From the cell containing the given text, extract its center point as [X, Y] coordinate. 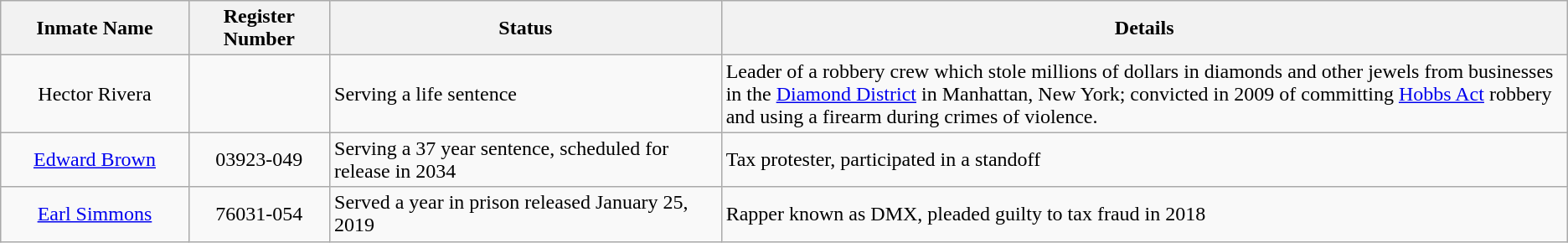
Serving a life sentence [526, 94]
Edward Brown [95, 159]
Details [1144, 28]
76031-054 [259, 215]
03923-049 [259, 159]
Serving a 37 year sentence, scheduled for release in 2034 [526, 159]
Inmate Name [95, 28]
Hector Rivera [95, 94]
Earl Simmons [95, 215]
Rapper known as DMX, pleaded guilty to tax fraud in 2018 [1144, 215]
Register Number [259, 28]
Served a year in prison released January 25, 2019 [526, 215]
Status [526, 28]
Tax protester, participated in a standoff [1144, 159]
